Extract the [X, Y] coordinate from the center of the cell holding the provided text.  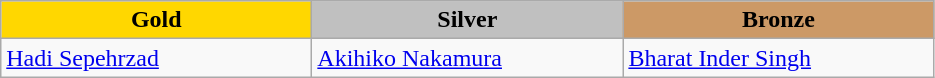
Bharat Inder Singh [778, 58]
Gold [156, 20]
Hadi Sepehrzad [156, 58]
Akihiko Nakamura [468, 58]
Silver [468, 20]
Bronze [778, 20]
